From the cell containing the given text, extract its center point as (X, Y) coordinate. 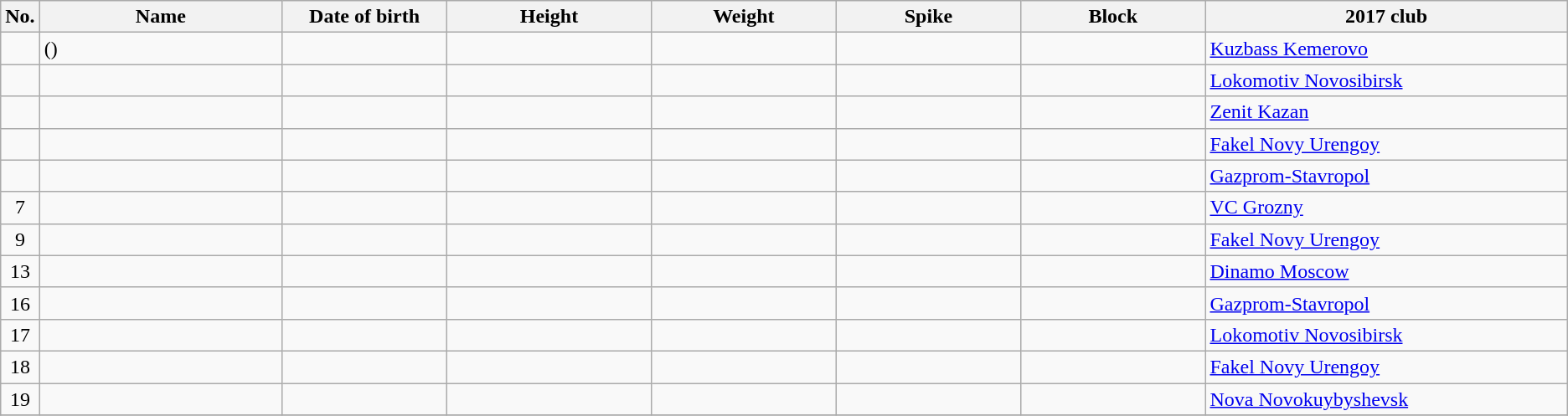
19 (20, 399)
Kuzbass Kemerovo (1386, 49)
Name (161, 17)
13 (20, 271)
() (161, 49)
Dinamo Moscow (1386, 271)
17 (20, 335)
9 (20, 239)
Weight (744, 17)
No. (20, 17)
7 (20, 208)
Block (1113, 17)
18 (20, 367)
16 (20, 303)
Zenit Kazan (1386, 112)
Spike (928, 17)
Nova Novokuybyshevsk (1386, 399)
VC Grozny (1386, 208)
Date of birth (364, 17)
Height (549, 17)
2017 club (1386, 17)
